Return (X, Y) of the center of cell containing provided text 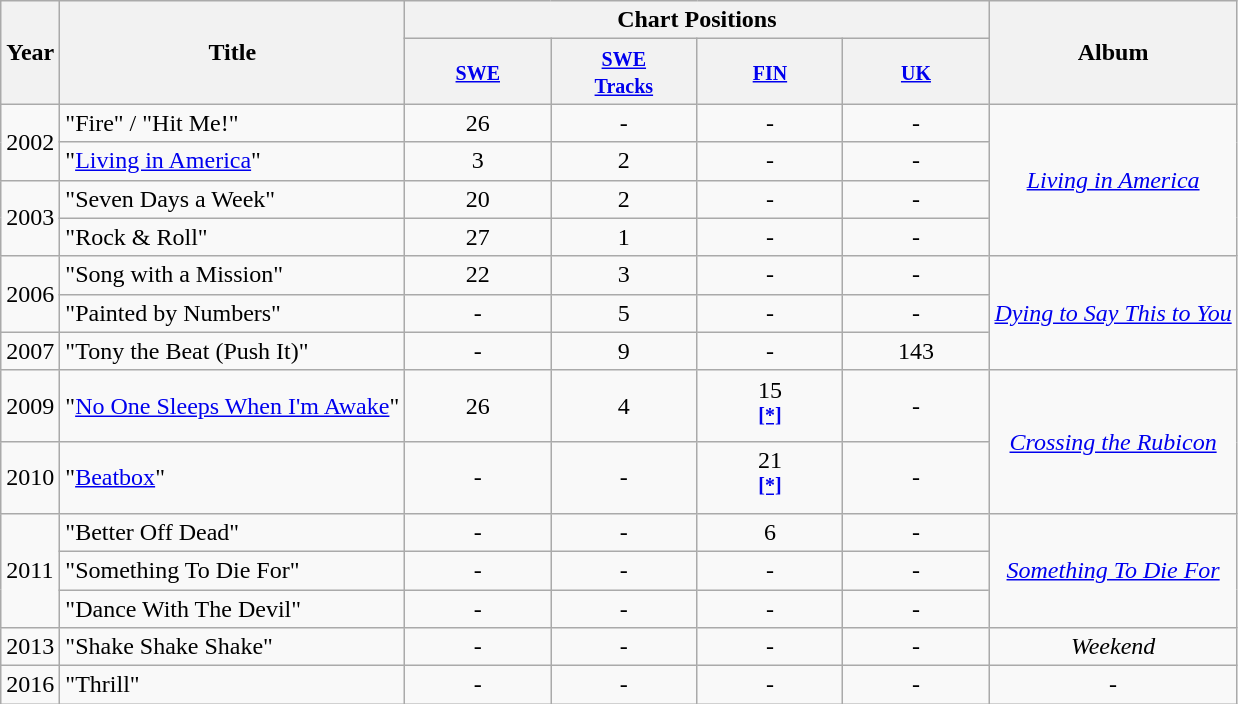
1 (624, 237)
"Seven Days a Week" (232, 199)
2011 (30, 570)
"Thrill" (232, 685)
Year (30, 52)
Dying to Say This to You (1113, 313)
20 (478, 199)
"Painted by Numbers" (232, 313)
"Something To Die For" (232, 570)
SWETracks (624, 72)
2010 (30, 478)
9 (624, 351)
"Song with a Mission" (232, 275)
22 (478, 275)
UK (916, 72)
6 (770, 532)
FIN (770, 72)
"Rock & Roll" (232, 237)
"Beatbox" (232, 478)
"Shake Shake Shake" (232, 647)
5 (624, 313)
15 [*] (770, 406)
Crossing the Rubicon (1113, 442)
"Living in America" (232, 161)
2013 (30, 647)
2006 (30, 294)
2007 (30, 351)
"Dance With The Devil" (232, 609)
"No One Sleeps When I'm Awake" (232, 406)
27 (478, 237)
"Fire" / "Hit Me!" (232, 123)
21 [*] (770, 478)
143 (916, 351)
"Tony the Beat (Push It)" (232, 351)
Album (1113, 52)
Something To Die For (1113, 570)
2003 (30, 218)
Living in America (1113, 180)
Chart Positions (697, 20)
Weekend (1113, 647)
4 (624, 406)
2002 (30, 142)
2016 (30, 685)
"Better Off Dead" (232, 532)
2009 (30, 406)
SWE (478, 72)
Title (232, 52)
